Identify which cell holds the provided text, then report its [X, Y] central coordinate. 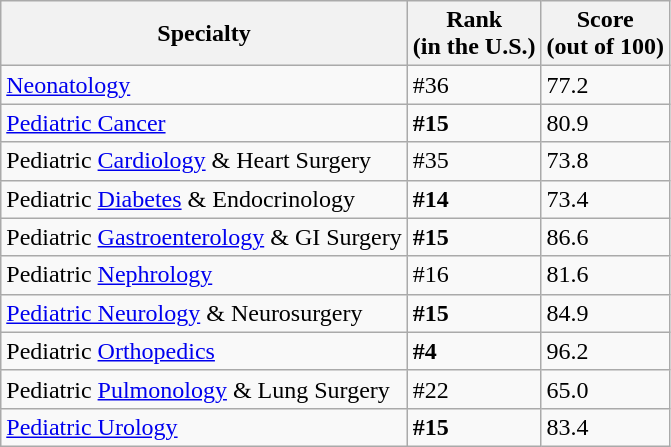
Pediatric Orthopedics [204, 351]
77.2 [605, 85]
73.8 [605, 161]
#14 [474, 199]
Pediatric Pulmonology & Lung Surgery [204, 389]
Pediatric Gastroenterology & GI Surgery [204, 237]
#36 [474, 85]
81.6 [605, 275]
86.6 [605, 237]
80.9 [605, 123]
#22 [474, 389]
Pediatric Diabetes & Endocrinology [204, 199]
Score(out of 100) [605, 34]
84.9 [605, 313]
73.4 [605, 199]
#16 [474, 275]
Pediatric Nephrology [204, 275]
Specialty [204, 34]
Pediatric Neurology & Neurosurgery [204, 313]
Rank(in the U.S.) [474, 34]
65.0 [605, 389]
#4 [474, 351]
#35 [474, 161]
Pediatric Urology [204, 427]
Neonatology [204, 85]
Pediatric Cancer [204, 123]
83.4 [605, 427]
96.2 [605, 351]
Pediatric Cardiology & Heart Surgery [204, 161]
